Determine the [X, Y] coordinate at the center of the cell enclosing the given text.  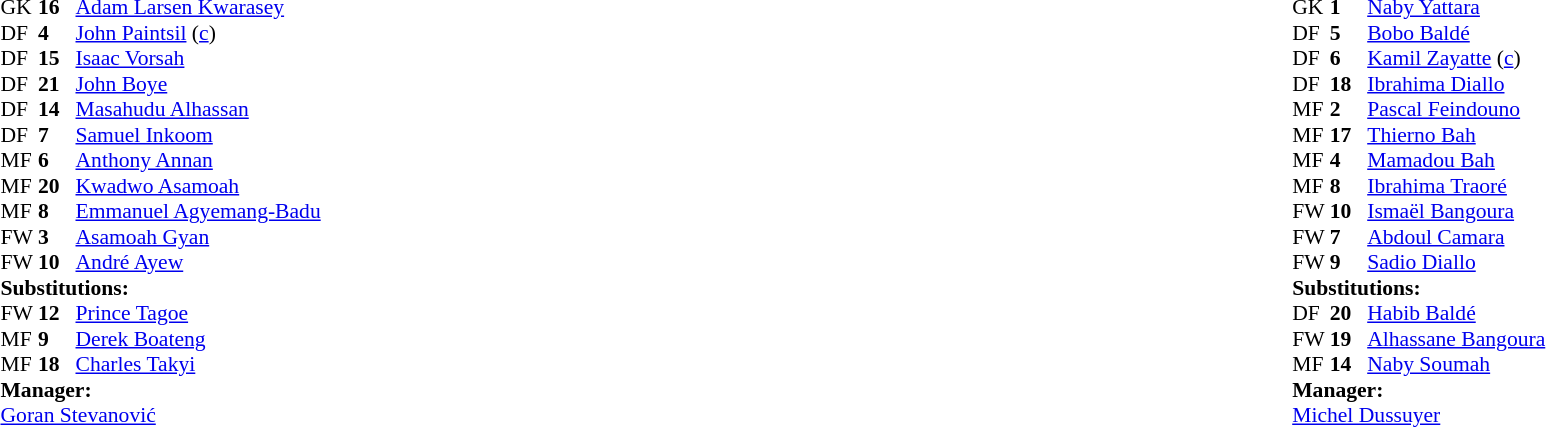
Ibrahima Diallo [1456, 84]
12 [57, 313]
Sadio Diallo [1456, 263]
André Ayew [198, 263]
17 [1349, 135]
Ismaël Bangoura [1456, 211]
Charles Takyi [198, 365]
Emmanuel Agyemang-Badu [198, 211]
John Boye [198, 84]
Masahudu Alhassan [198, 109]
Alhassane Bangoura [1456, 339]
John Paintsil (c) [198, 33]
Derek Boateng [198, 339]
21 [57, 84]
19 [1349, 339]
Mamadou Bah [1456, 161]
Habib Baldé [1456, 313]
Naby Soumah [1456, 365]
3 [57, 237]
Ibrahima Traoré [1456, 186]
15 [57, 59]
Kwadwo Asamoah [198, 186]
Anthony Annan [198, 161]
Isaac Vorsah [198, 59]
Thierno Bah [1456, 135]
5 [1349, 33]
Bobo Baldé [1456, 33]
Samuel Inkoom [198, 135]
Kamil Zayatte (c) [1456, 59]
Asamoah Gyan [198, 237]
2 [1349, 109]
Pascal Feindouno [1456, 109]
Abdoul Camara [1456, 237]
Prince Tagoe [198, 313]
